Return the [X, Y] coordinate for the center point of the cell that contains the specified text.  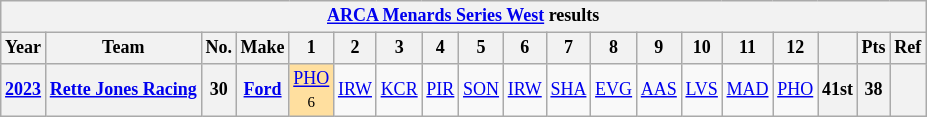
30 [218, 90]
AAS [658, 90]
9 [658, 48]
Make [262, 48]
Rette Jones Racing [123, 90]
2 [356, 48]
MAD [748, 90]
EVG [614, 90]
10 [702, 48]
PHO [796, 90]
ARCA Menards Series West results [464, 16]
LVS [702, 90]
Team [123, 48]
PHO6 [312, 90]
8 [614, 48]
Ref [908, 48]
38 [874, 90]
KCR [399, 90]
3 [399, 48]
2023 [24, 90]
4 [440, 48]
PIR [440, 90]
6 [524, 48]
No. [218, 48]
Ford [262, 90]
Year [24, 48]
5 [482, 48]
1 [312, 48]
11 [748, 48]
41st [838, 90]
12 [796, 48]
SON [482, 90]
7 [568, 48]
SHA [568, 90]
Pts [874, 48]
